Detect which cell encompasses the target text, then output its (x, y) center coordinate. 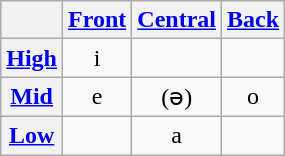
i (98, 58)
(ə) (177, 97)
a (177, 135)
Mid (32, 97)
Central (177, 20)
High (32, 58)
Low (32, 135)
o (254, 97)
Front (98, 20)
Back (254, 20)
e (98, 97)
